Locate the cell with the specified text and output its (x, y) center coordinate. 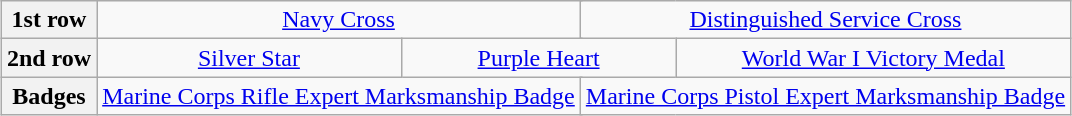
1st row (48, 20)
Purple Heart (538, 58)
Silver Star (249, 58)
Badges (48, 96)
Marine Corps Rifle Expert Marksmanship Badge (339, 96)
2nd row (48, 58)
Distinguished Service Cross (825, 20)
Marine Corps Pistol Expert Marksmanship Badge (825, 96)
World War I Victory Medal (874, 58)
Navy Cross (339, 20)
